Scan for the cell matching the given text and deliver its [X, Y] coordinate at center. 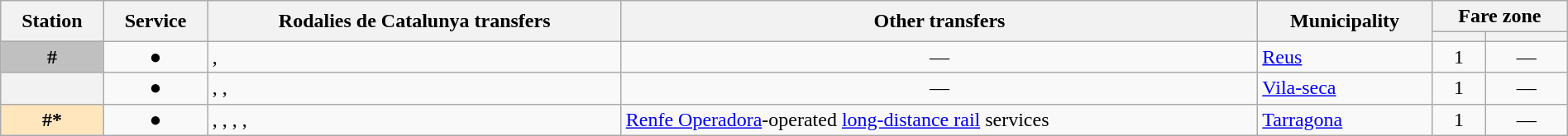
Service [155, 21]
, , , , [414, 120]
Municipality [1345, 21]
Vila-seca [1345, 88]
Fare zone [1499, 16]
Other transfers [939, 21]
#* [52, 120]
Rodalies de Catalunya transfers [414, 21]
Tarragona [1345, 120]
Reus [1345, 57]
, , [414, 88]
# [52, 57]
, [414, 57]
Renfe Operadora-operated long-distance rail services [939, 120]
Station [52, 21]
